Return the [x, y] coordinate for the center point of the cell that contains the specified text.  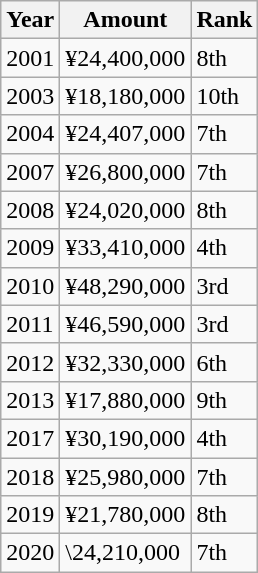
9th [224, 400]
2017 [30, 438]
¥46,590,000 [126, 324]
2013 [30, 400]
¥24,400,000 [126, 58]
¥33,410,000 [126, 248]
\24,210,000 [126, 553]
2020 [30, 553]
¥24,020,000 [126, 210]
¥24,407,000 [126, 134]
2003 [30, 96]
¥32,330,000 [126, 362]
2004 [30, 134]
2011 [30, 324]
2012 [30, 362]
2010 [30, 286]
¥26,800,000 [126, 172]
¥21,780,000 [126, 515]
¥48,290,000 [126, 286]
¥25,980,000 [126, 477]
¥30,190,000 [126, 438]
¥18,180,000 [126, 96]
2001 [30, 58]
Year [30, 20]
10th [224, 96]
¥17,880,000 [126, 400]
2019 [30, 515]
6th [224, 362]
2007 [30, 172]
2009 [30, 248]
2008 [30, 210]
2018 [30, 477]
Rank [224, 20]
Amount [126, 20]
